Search for the cell housing the specified text and yield its (X, Y) center coordinate. 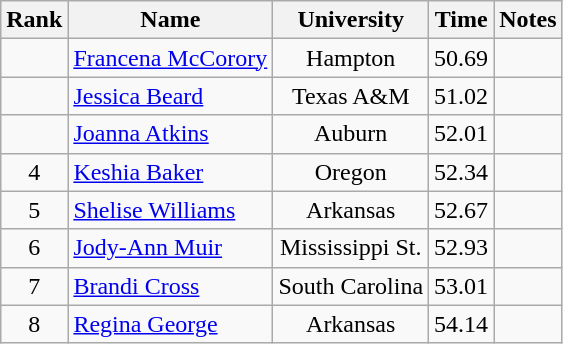
Regina George (170, 324)
Francena McCorory (170, 58)
Jessica Beard (170, 96)
Jody-Ann Muir (170, 248)
54.14 (462, 324)
South Carolina (351, 286)
50.69 (462, 58)
52.01 (462, 134)
5 (34, 210)
8 (34, 324)
53.01 (462, 286)
51.02 (462, 96)
Notes (528, 20)
Keshia Baker (170, 172)
Rank (34, 20)
Name (170, 20)
Shelise Williams (170, 210)
Auburn (351, 134)
University (351, 20)
6 (34, 248)
52.34 (462, 172)
52.93 (462, 248)
Texas A&M (351, 96)
Mississippi St. (351, 248)
52.67 (462, 210)
Hampton (351, 58)
Joanna Atkins (170, 134)
Time (462, 20)
Brandi Cross (170, 286)
7 (34, 286)
Oregon (351, 172)
4 (34, 172)
